From the cell containing the given text, extract its center point as (X, Y) coordinate. 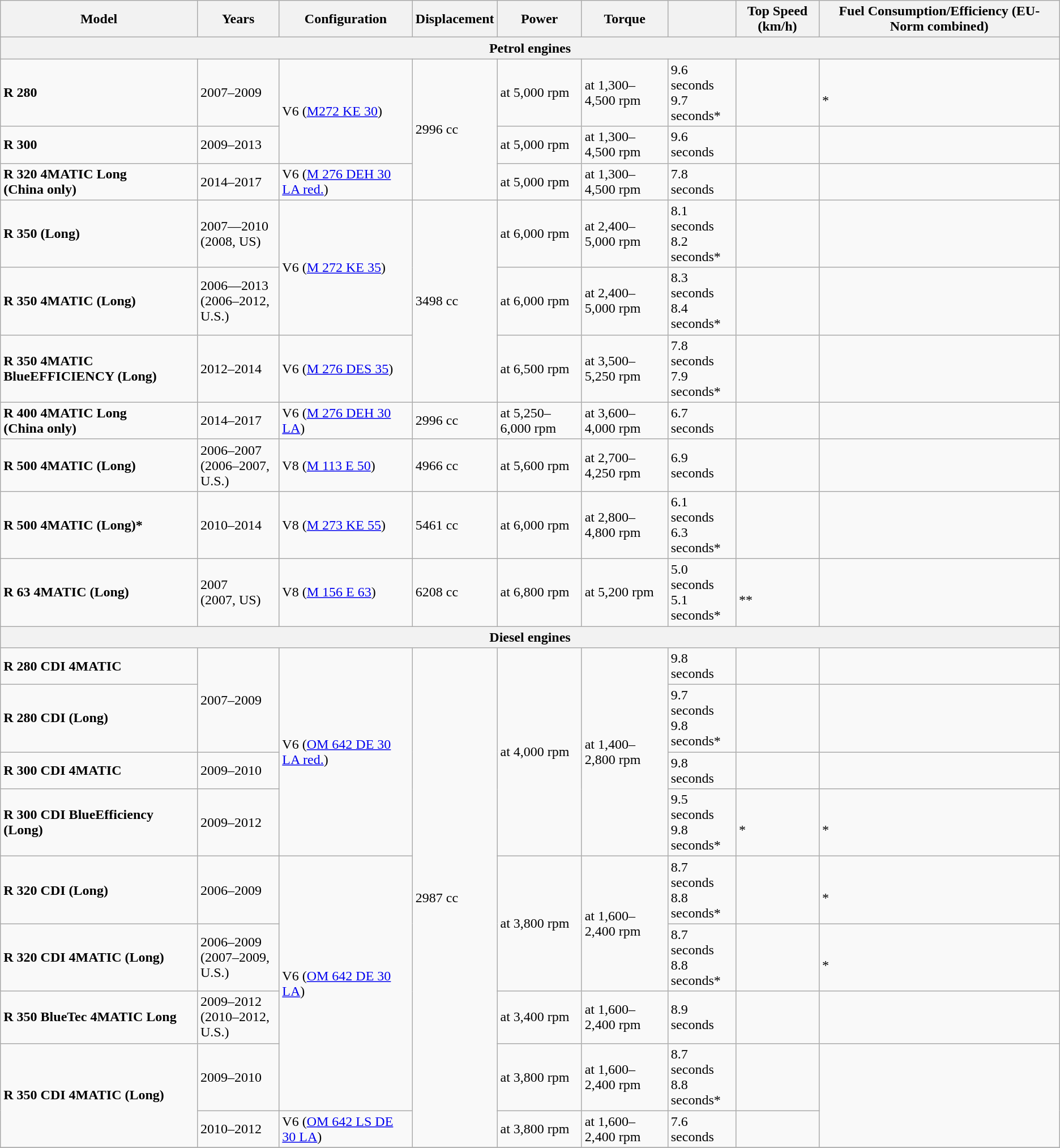
R 350 4MATIC (Long) (99, 301)
6.9 seconds (702, 465)
V8 (M 113 E 50) (346, 465)
R 280 CDI 4MATIC (99, 666)
V6 (M272 KE 30) (346, 111)
at 6,500 rpm (539, 368)
2006—2013(2006–2012, U.S.) (238, 301)
R 280 (99, 93)
2012–2014 (238, 368)
V6 (M 276 DES 35) (346, 368)
9.7 seconds9.8 seconds* (702, 718)
R 350 4MATIC BlueEFFICIENCY (Long) (99, 368)
2009–2012(2010–2012, U.S.) (238, 1017)
R 300 CDI 4MATIC (99, 770)
R 320 4MATIC Long(China only) (99, 181)
Years (238, 19)
V6 (OM 642 DE 30 LA) (346, 983)
at 5,200 rpm (625, 592)
9.6 seconds (702, 145)
4966 cc (455, 465)
R 350 BlueTec 4MATIC Long (99, 1017)
at 1,400–2,800 rpm (625, 752)
R 400 4MATIC Long(China only) (99, 420)
at 5,250–6,000 rpm (539, 420)
V6 (M 276 DEH 30 LA) (346, 420)
R 63 4MATIC (Long) (99, 592)
Diesel engines (530, 637)
2009–2012 (238, 822)
R 500 4MATIC (Long)* (99, 524)
2987 cc (455, 898)
R 300 (99, 145)
2007—2010(2008, US) (238, 233)
Configuration (346, 19)
V8 (M 156 E 63) (346, 592)
V6 (M 276 DEH 30 LA red.) (346, 181)
R 280 CDI (Long) (99, 718)
at 5,600 rpm (539, 465)
Petrol engines (530, 48)
** (778, 592)
V8 (M 273 KE 55) (346, 524)
2006–2009(2007–2009, U.S.) (238, 957)
3498 cc (455, 301)
at 2,800–4,800 rpm (625, 524)
2006–2009 (238, 890)
8.3 seconds8.4 seconds* (702, 301)
2007(2007, US) (238, 592)
at 3,500–5,250 rpm (625, 368)
V6 (OM 642 LS DE 30 LA) (346, 1129)
Torque (625, 19)
at 3,400 rpm (539, 1017)
at 2,700–4,250 rpm (625, 465)
6.7 seconds (702, 420)
6.1 seconds6.3 seconds* (702, 524)
6208 cc (455, 592)
at 6,800 rpm (539, 592)
R 500 4MATIC (Long) (99, 465)
R 320 CDI 4MATIC (Long) (99, 957)
R 320 CDI (Long) (99, 890)
at 3,600–4,000 rpm (625, 420)
Fuel Consumption/Efficiency (EU-Norm combined) (939, 19)
2010–2014 (238, 524)
8.9 seconds (702, 1017)
7.8 seconds7.9 seconds* (702, 368)
8.1 seconds8.2 seconds* (702, 233)
V6 (OM 642 DE 30 LA red.) (346, 752)
V6 (M 272 KE 35) (346, 267)
9.5 seconds9.8 seconds* (702, 822)
2006–2007(2006–2007, U.S.) (238, 465)
5461 cc (455, 524)
R 300 CDI BlueEfficiency (Long) (99, 822)
2010–2012 (238, 1129)
2009–2013 (238, 145)
5.0 seconds5.1 seconds* (702, 592)
Top Speed (km/h) (778, 19)
R 350 (Long) (99, 233)
at 4,000 rpm (539, 752)
7.8 seconds (702, 181)
R 350 CDI 4MATIC (Long) (99, 1095)
Displacement (455, 19)
Model (99, 19)
7.6 seconds (702, 1129)
Power (539, 19)
9.6 seconds9.7 seconds* (702, 93)
